From the cell containing the given text, extract its center point as [x, y] coordinate. 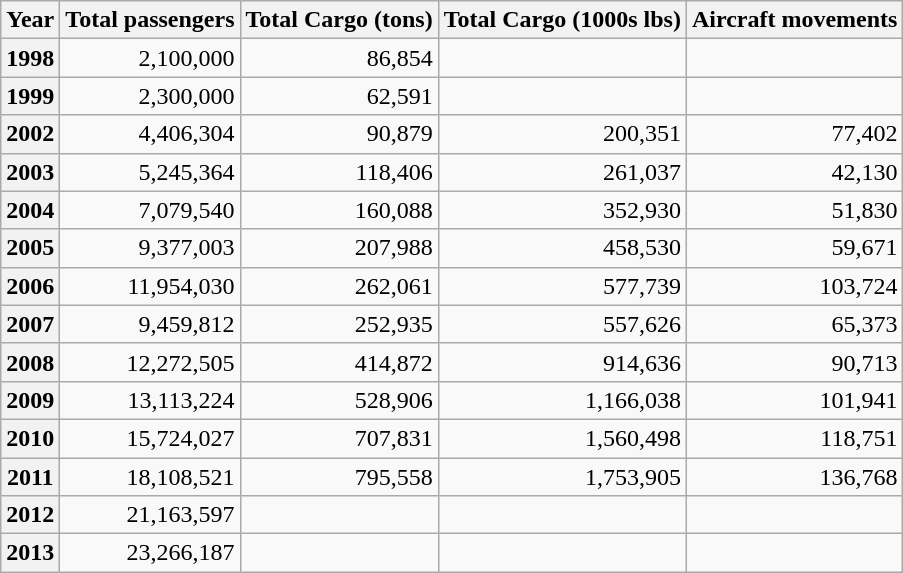
207,988 [339, 248]
2,300,000 [150, 96]
5,245,364 [150, 172]
42,130 [794, 172]
Total passengers [150, 20]
528,906 [339, 400]
13,113,224 [150, 400]
262,061 [339, 286]
577,739 [562, 286]
458,530 [562, 248]
12,272,505 [150, 362]
118,406 [339, 172]
2013 [30, 553]
7,079,540 [150, 210]
2,100,000 [150, 58]
101,941 [794, 400]
Year [30, 20]
18,108,521 [150, 477]
65,373 [794, 324]
200,351 [562, 134]
160,088 [339, 210]
90,713 [794, 362]
261,037 [562, 172]
11,954,030 [150, 286]
2002 [30, 134]
1,560,498 [562, 438]
2010 [30, 438]
2007 [30, 324]
707,831 [339, 438]
103,724 [794, 286]
136,768 [794, 477]
2011 [30, 477]
Aircraft movements [794, 20]
4,406,304 [150, 134]
Total Cargo (1000s lbs) [562, 20]
2008 [30, 362]
414,872 [339, 362]
118,751 [794, 438]
62,591 [339, 96]
1,166,038 [562, 400]
90,879 [339, 134]
59,671 [794, 248]
9,459,812 [150, 324]
1999 [30, 96]
795,558 [339, 477]
914,636 [562, 362]
2005 [30, 248]
2012 [30, 515]
86,854 [339, 58]
1998 [30, 58]
352,930 [562, 210]
2003 [30, 172]
1,753,905 [562, 477]
2006 [30, 286]
557,626 [562, 324]
2004 [30, 210]
77,402 [794, 134]
15,724,027 [150, 438]
Total Cargo (tons) [339, 20]
252,935 [339, 324]
51,830 [794, 210]
9,377,003 [150, 248]
23,266,187 [150, 553]
21,163,597 [150, 515]
2009 [30, 400]
